Identify which cell holds the provided text, then report its (X, Y) central coordinate. 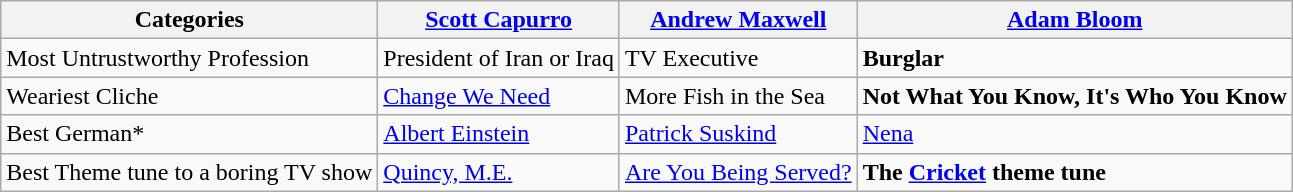
Adam Bloom (1074, 20)
Best Theme tune to a boring TV show (190, 172)
More Fish in the Sea (738, 96)
Weariest Cliche (190, 96)
Andrew Maxwell (738, 20)
Patrick Suskind (738, 134)
Burglar (1074, 58)
Best German* (190, 134)
Nena (1074, 134)
Albert Einstein (499, 134)
Most Untrustworthy Profession (190, 58)
Not What You Know, It's Who You Know (1074, 96)
The Cricket theme tune (1074, 172)
Are You Being Served? (738, 172)
TV Executive (738, 58)
Change We Need (499, 96)
Scott Capurro (499, 20)
Quincy, M.E. (499, 172)
Categories (190, 20)
President of Iran or Iraq (499, 58)
